Detect which cell encompasses the target text, then output its (X, Y) center coordinate. 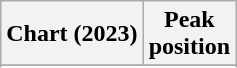
Chart (2023) (72, 34)
Peakposition (189, 34)
